Extract the [X, Y] coordinate from the center of the cell holding the provided text.  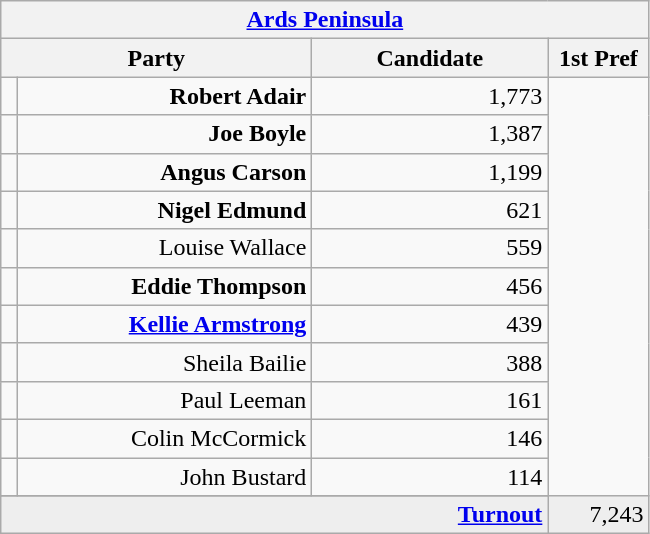
John Bustard [165, 477]
Candidate [430, 58]
1,199 [430, 172]
Robert Adair [165, 96]
Ards Peninsula [325, 20]
1st Pref [598, 58]
7,243 [598, 515]
Sheila Bailie [165, 362]
Louise Wallace [165, 248]
114 [430, 477]
621 [430, 210]
Party [156, 58]
1,387 [430, 134]
161 [430, 400]
559 [430, 248]
Turnout [274, 515]
Joe Boyle [165, 134]
Paul Leeman [165, 400]
Kellie Armstrong [165, 324]
Colin McCormick [165, 438]
Eddie Thompson [165, 286]
388 [430, 362]
Nigel Edmund [165, 210]
146 [430, 438]
Angus Carson [165, 172]
439 [430, 324]
456 [430, 286]
1,773 [430, 96]
